Output the [x, y] coordinate of the center of the cell containing the given text.  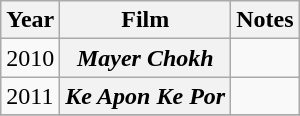
Notes [265, 20]
Film [146, 20]
2011 [30, 96]
Mayer Chokh [146, 58]
2010 [30, 58]
Year [30, 20]
Ke Apon Ke Por [146, 96]
